Detect which cell encompasses the target text, then output its [x, y] center coordinate. 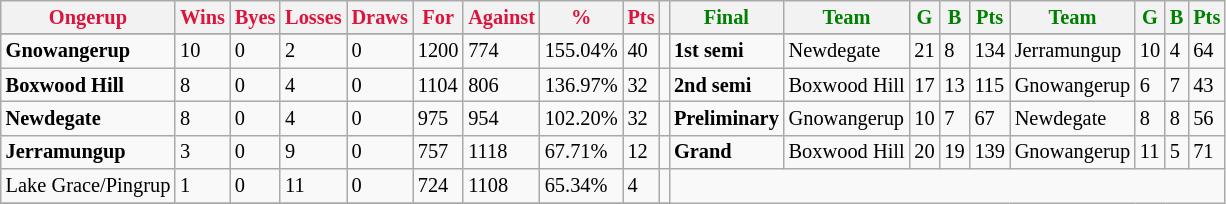
65.34% [582, 186]
954 [502, 118]
Draws [380, 17]
Losses [313, 17]
Ongerup [88, 17]
12 [642, 152]
Grand [726, 152]
806 [502, 85]
56 [1206, 118]
71 [1206, 152]
64 [1206, 51]
17 [924, 85]
5 [1176, 152]
3 [202, 152]
2 [313, 51]
975 [438, 118]
Lake Grace/Pingrup [88, 186]
% [582, 17]
Wins [202, 17]
Byes [255, 17]
9 [313, 152]
115 [990, 85]
43 [1206, 85]
136.97% [582, 85]
134 [990, 51]
Final [726, 17]
102.20% [582, 118]
139 [990, 152]
67 [990, 118]
724 [438, 186]
21 [924, 51]
757 [438, 152]
6 [1150, 85]
67.71% [582, 152]
1200 [438, 51]
155.04% [582, 51]
1104 [438, 85]
20 [924, 152]
1118 [502, 152]
1st semi [726, 51]
Preliminary [726, 118]
774 [502, 51]
13 [955, 85]
40 [642, 51]
2nd semi [726, 85]
1108 [502, 186]
1 [202, 186]
For [438, 17]
19 [955, 152]
Against [502, 17]
